Search for the cell housing the specified text and yield its (X, Y) center coordinate. 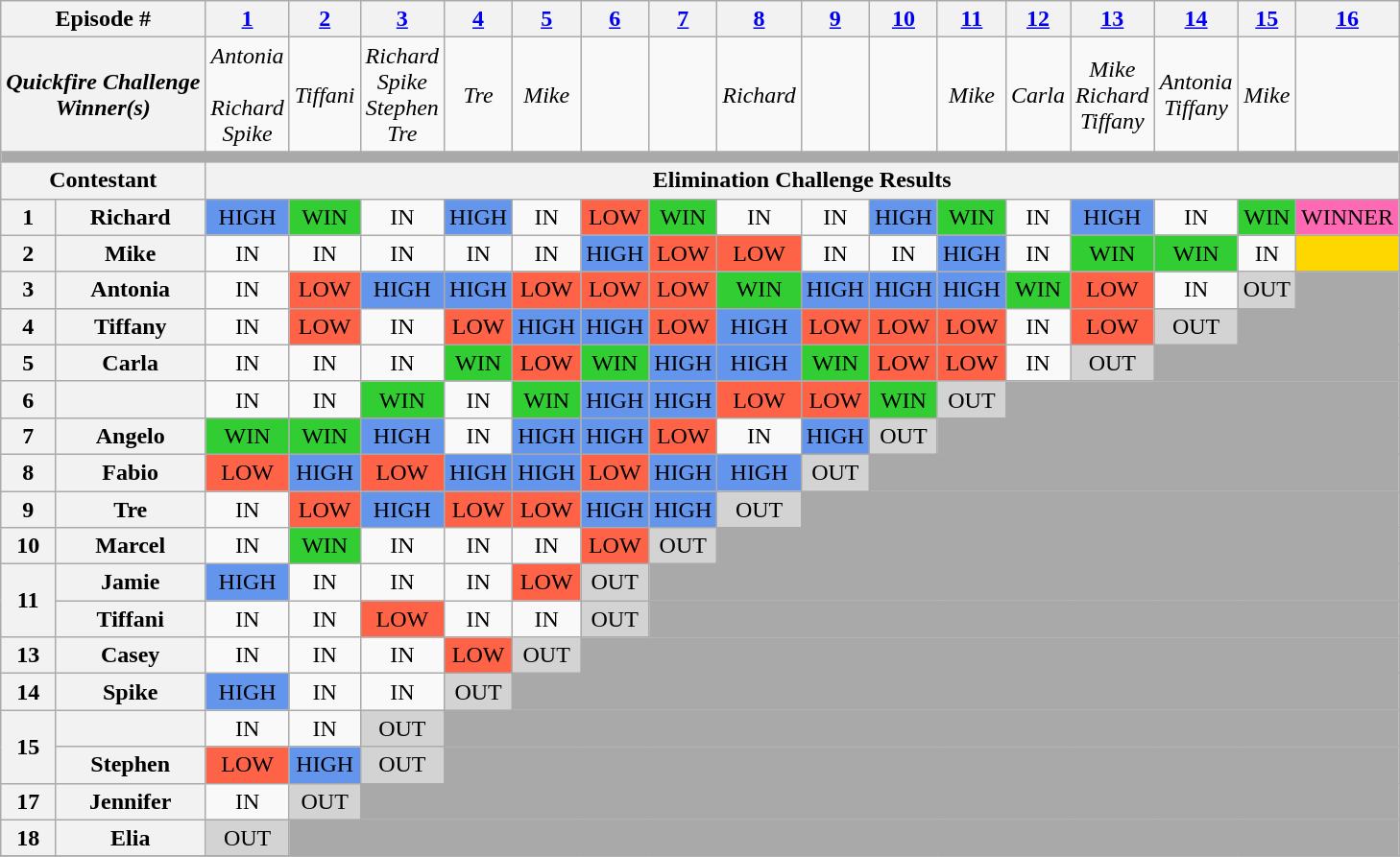
WINNER (1348, 217)
Stephen (131, 765)
RichardSpikeStephenTre (401, 94)
17 (29, 801)
Episode # (104, 19)
16 (1348, 19)
Jamie (131, 583)
AntoniaTiffany (1196, 94)
Casey (131, 655)
Jennifer (131, 801)
Quickfire ChallengeWinner(s) (104, 94)
Antonia (131, 290)
Angelo (131, 436)
Elimination Challenge Results (803, 180)
Elia (131, 838)
Contestant (104, 180)
Tiffany (131, 326)
Marcel (131, 546)
Spike (131, 692)
12 (1037, 19)
18 (29, 838)
MikeRichardTiffany (1112, 94)
AntoniaRichardSpike (248, 94)
Fabio (131, 472)
